Return the [x, y] coordinate for the center point of the cell that contains the specified text.  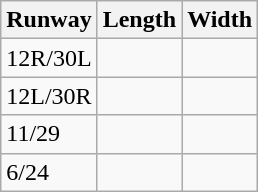
Length [139, 20]
11/29 [49, 134]
Runway [49, 20]
12R/30L [49, 58]
Width [220, 20]
12L/30R [49, 96]
6/24 [49, 172]
